Return the [X, Y] coordinate for the center point of the cell that contains the specified text.  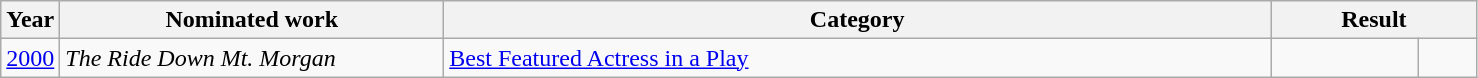
Category [858, 20]
The Ride Down Mt. Morgan [252, 58]
Best Featured Actress in a Play [858, 58]
Result [1374, 20]
2000 [30, 58]
Nominated work [252, 20]
Year [30, 20]
